Search for the cell housing the specified text and yield its [x, y] center coordinate. 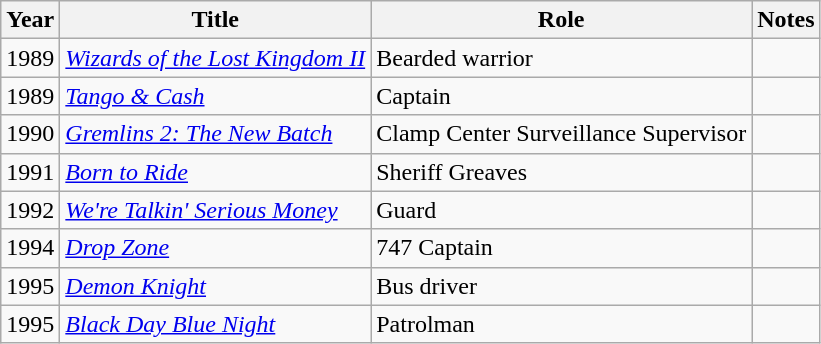
1991 [30, 172]
Year [30, 20]
We're Talkin' Serious Money [216, 210]
1992 [30, 210]
Clamp Center Surveillance Supervisor [562, 134]
Born to Ride [216, 172]
Tango & Cash [216, 96]
Patrolman [562, 324]
Notes [786, 20]
Bus driver [562, 286]
747 Captain [562, 248]
Title [216, 20]
Demon Knight [216, 286]
Wizards of the Lost Kingdom II [216, 58]
1990 [30, 134]
Captain [562, 96]
Bearded warrior [562, 58]
Gremlins 2: The New Batch [216, 134]
Guard [562, 210]
1994 [30, 248]
Drop Zone [216, 248]
Black Day Blue Night [216, 324]
Role [562, 20]
Sheriff Greaves [562, 172]
